Return the [X, Y] coordinate for the center point of the cell that contains the specified text.  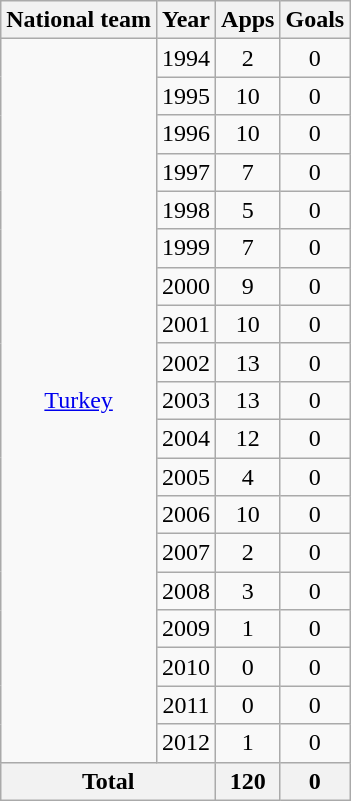
1996 [186, 134]
2011 [186, 705]
2001 [186, 324]
Year [186, 20]
1999 [186, 248]
Total [108, 781]
2009 [186, 629]
2006 [186, 515]
2007 [186, 553]
1998 [186, 210]
2005 [186, 477]
2012 [186, 743]
National team [79, 20]
9 [248, 286]
1995 [186, 96]
1997 [186, 172]
120 [248, 781]
2008 [186, 591]
12 [248, 438]
1994 [186, 58]
2002 [186, 362]
2010 [186, 667]
2003 [186, 400]
Goals [315, 20]
3 [248, 591]
2000 [186, 286]
5 [248, 210]
2004 [186, 438]
Apps [248, 20]
4 [248, 477]
Turkey [79, 400]
